From the cell containing the given text, extract its center point as [x, y] coordinate. 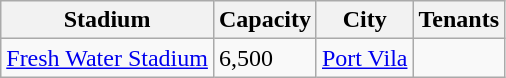
Capacity [264, 20]
Tenants [459, 20]
Fresh Water Stadium [108, 58]
Port Vila [364, 58]
City [364, 20]
Stadium [108, 20]
6,500 [264, 58]
